For the text-containing cell, return its midpoint in [x, y] coordinate format. 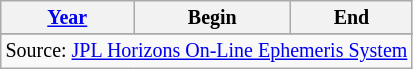
Source: JPL Horizons On-Line Ephemeris System [206, 52]
Year [68, 18]
Begin [212, 18]
End [352, 18]
